Capture the cell that displays the provided text and extract its (x, y) central coordinate. 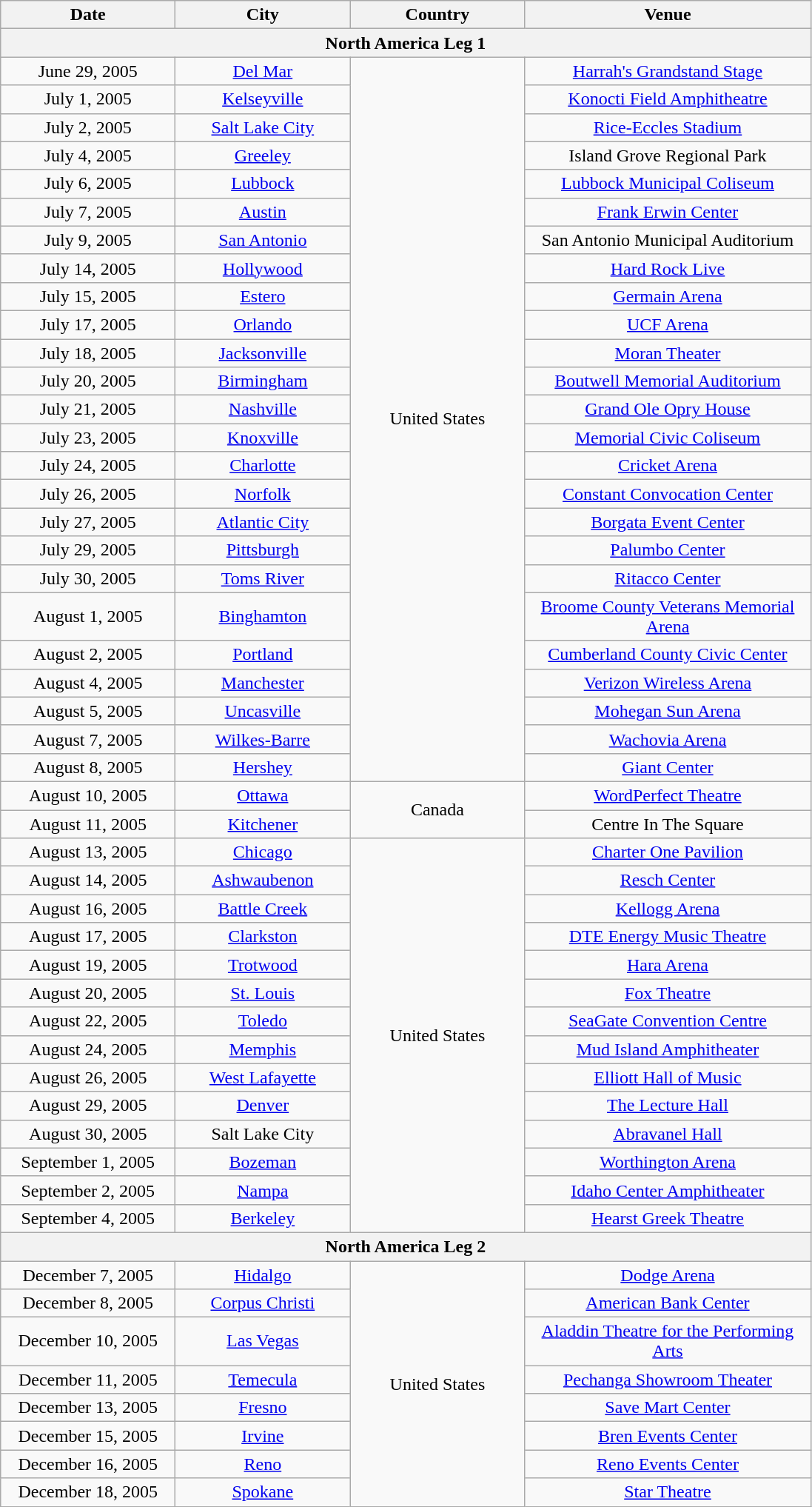
July 21, 2005 (88, 410)
Orlando (263, 324)
Lubbock (263, 184)
Las Vegas (263, 1342)
Cricket Arena (668, 466)
Konocti Field Amphitheatre (668, 99)
Greeley (263, 156)
July 29, 2005 (88, 550)
Mud Island Amphitheater (668, 1049)
Venue (668, 15)
Manchester (263, 683)
San Antonio (263, 240)
Hearst Greek Theatre (668, 1218)
Idaho Center Amphitheater (668, 1190)
Frank Erwin Center (668, 212)
July 6, 2005 (88, 184)
August 14, 2005 (88, 881)
August 22, 2005 (88, 1021)
Ritacco Center (668, 578)
Fresno (263, 1408)
Del Mar (263, 71)
June 29, 2005 (88, 71)
July 17, 2005 (88, 324)
Spokane (263, 1492)
Worthington Arena (668, 1162)
July 23, 2005 (88, 438)
Boutwell Memorial Auditorium (668, 381)
August 8, 2005 (88, 767)
Verizon Wireless Arena (668, 683)
August 4, 2005 (88, 683)
Grand Ole Opry House (668, 410)
Hara Arena (668, 965)
December 7, 2005 (88, 1274)
July 27, 2005 (88, 522)
August 17, 2005 (88, 937)
Canada (437, 809)
Lubbock Municipal Coliseum (668, 184)
July 18, 2005 (88, 353)
August 10, 2005 (88, 795)
Temecula (263, 1380)
August 26, 2005 (88, 1077)
Estero (263, 296)
August 20, 2005 (88, 993)
Birmingham (263, 381)
Ashwaubenon (263, 881)
September 1, 2005 (88, 1162)
Hershey (263, 767)
Mohegan Sun Arena (668, 711)
Knoxville (263, 438)
Toledo (263, 1021)
Hidalgo (263, 1274)
Chicago (263, 852)
American Bank Center (668, 1303)
WordPerfect Theatre (668, 795)
Reno Events Center (668, 1464)
Toms River (263, 578)
North America Leg 2 (406, 1246)
Harrah's Grandstand Stage (668, 71)
Centre In The Square (668, 824)
City (263, 15)
December 11, 2005 (88, 1380)
December 13, 2005 (88, 1408)
Memphis (263, 1049)
Country (437, 15)
July 2, 2005 (88, 127)
St. Louis (263, 993)
Resch Center (668, 881)
Norfolk (263, 494)
Date (88, 15)
Abravanel Hall (668, 1134)
Irvine (263, 1436)
August 7, 2005 (88, 739)
August 30, 2005 (88, 1134)
Star Theatre (668, 1492)
Cumberland County Civic Center (668, 655)
July 9, 2005 (88, 240)
Battle Creek (263, 909)
July 7, 2005 (88, 212)
December 8, 2005 (88, 1303)
Denver (263, 1106)
August 1, 2005 (88, 616)
San Antonio Municipal Auditorium (668, 240)
Charter One Pavilion (668, 852)
Reno (263, 1464)
Atlantic City (263, 522)
Wachovia Arena (668, 739)
Dodge Arena (668, 1274)
DTE Energy Music Theatre (668, 937)
August 2, 2005 (88, 655)
Charlotte (263, 466)
Binghamton (263, 616)
Wilkes-Barre (263, 739)
Corpus Christi (263, 1303)
Memorial Civic Coliseum (668, 438)
Nampa (263, 1190)
Rice-Eccles Stadium (668, 127)
Ottawa (263, 795)
September 2, 2005 (88, 1190)
July 24, 2005 (88, 466)
Kitchener (263, 824)
Broome County Veterans Memorial Arena (668, 616)
SeaGate Convention Centre (668, 1021)
August 11, 2005 (88, 824)
July 4, 2005 (88, 156)
Aladdin Theatre for the Performing Arts (668, 1342)
Giant Center (668, 767)
Island Grove Regional Park (668, 156)
August 5, 2005 (88, 711)
Hollywood (263, 268)
Fox Theatre (668, 993)
July 14, 2005 (88, 268)
West Lafayette (263, 1077)
Bren Events Center (668, 1436)
December 18, 2005 (88, 1492)
Elliott Hall of Music (668, 1077)
Moran Theater (668, 353)
August 19, 2005 (88, 965)
July 20, 2005 (88, 381)
Hard Rock Live (668, 268)
Pittsburgh (263, 550)
July 15, 2005 (88, 296)
December 10, 2005 (88, 1342)
Kellogg Arena (668, 909)
Austin (263, 212)
December 15, 2005 (88, 1436)
Berkeley (263, 1218)
Nashville (263, 410)
July 1, 2005 (88, 99)
Palumbo Center (668, 550)
Clarkston (263, 937)
July 30, 2005 (88, 578)
Constant Convocation Center (668, 494)
Kelseyville (263, 99)
July 26, 2005 (88, 494)
August 16, 2005 (88, 909)
August 24, 2005 (88, 1049)
Borgata Event Center (668, 522)
December 16, 2005 (88, 1464)
September 4, 2005 (88, 1218)
Jacksonville (263, 353)
Germain Arena (668, 296)
Bozeman (263, 1162)
The Lecture Hall (668, 1106)
Portland (263, 655)
Save Mart Center (668, 1408)
August 13, 2005 (88, 852)
North America Leg 1 (406, 43)
Trotwood (263, 965)
Uncasville (263, 711)
UCF Arena (668, 324)
August 29, 2005 (88, 1106)
Pechanga Showroom Theater (668, 1380)
